Return (x, y) of the center of cell containing provided text 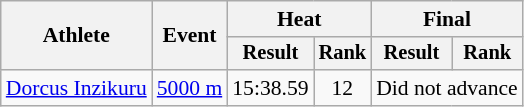
Athlete (76, 36)
Final (447, 19)
Did not advance (447, 88)
Heat (299, 19)
Dorcus Inzikuru (76, 88)
12 (343, 88)
5000 m (190, 88)
15:38.59 (270, 88)
Event (190, 36)
